Output the [X, Y] coordinate of the center of the cell containing the given text.  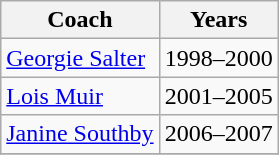
2001–2005 [218, 96]
Lois Muir [80, 96]
Years [218, 20]
1998–2000 [218, 58]
2006–2007 [218, 134]
Janine Southby [80, 134]
Georgie Salter [80, 58]
Coach [80, 20]
